Pinpoint the cell where the given text exists, returning its (X, Y) midpoint coordinate. 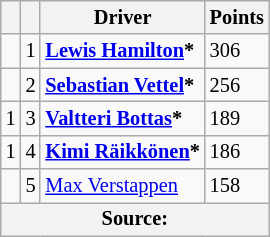
Max Verstappen (122, 186)
186 (237, 152)
5 (31, 186)
Lewis Hamilton* (122, 51)
Points (237, 17)
3 (31, 118)
Driver (122, 17)
Kimi Räikkönen* (122, 152)
Source: (135, 219)
189 (237, 118)
306 (237, 51)
Valtteri Bottas* (122, 118)
Sebastian Vettel* (122, 85)
256 (237, 85)
4 (31, 152)
158 (237, 186)
2 (31, 85)
